Scan for the cell matching the given text and deliver its (x, y) coordinate at center. 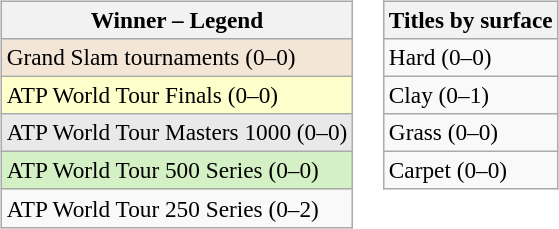
ATP World Tour 500 Series (0–0) (176, 171)
Hard (0–0) (470, 57)
Carpet (0–0) (470, 171)
Grass (0–0) (470, 133)
Grand Slam tournaments (0–0) (176, 57)
ATP World Tour Finals (0–0) (176, 95)
ATP World Tour 250 Series (0–2) (176, 208)
Clay (0–1) (470, 95)
Winner – Legend (176, 20)
Titles by surface (470, 20)
ATP World Tour Masters 1000 (0–0) (176, 133)
